Extract the (x, y) coordinate from the center of the cell holding the provided text.  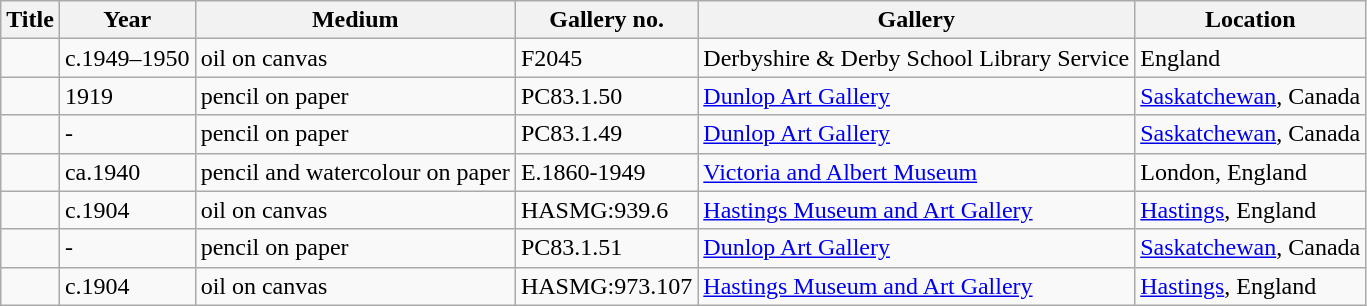
Victoria and Albert Museum (916, 172)
Gallery no. (606, 20)
pencil and watercolour on paper (355, 172)
HASMG:973.107 (606, 286)
HASMG:939.6 (606, 210)
Location (1250, 20)
1919 (127, 96)
Title (30, 20)
PC83.1.49 (606, 134)
London, England (1250, 172)
England (1250, 58)
PC83.1.51 (606, 248)
ca.1940 (127, 172)
F2045 (606, 58)
Derbyshire & Derby School Library Service (916, 58)
PC83.1.50 (606, 96)
E.1860-1949 (606, 172)
Year (127, 20)
Medium (355, 20)
c.1949–1950 (127, 58)
Gallery (916, 20)
